Detect which cell encompasses the target text, then output its [x, y] center coordinate. 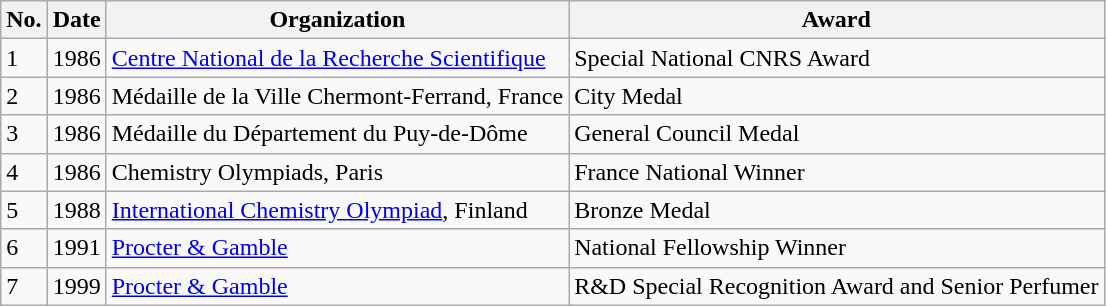
Bronze Medal [836, 210]
6 [24, 248]
Special National CNRS Award [836, 58]
National Fellowship Winner [836, 248]
Award [836, 20]
No. [24, 20]
Médaille de la Ville Chermont-Ferrand, France [337, 96]
5 [24, 210]
Chemistry Olympiads, Paris [337, 172]
2 [24, 96]
Date [76, 20]
City Medal [836, 96]
1 [24, 58]
4 [24, 172]
R&D Special Recognition Award and Senior Perfumer [836, 286]
1991 [76, 248]
1988 [76, 210]
7 [24, 286]
France National Winner [836, 172]
International Chemistry Olympiad, Finland [337, 210]
General Council Medal [836, 134]
Organization [337, 20]
Centre National de la Recherche Scientifique [337, 58]
3 [24, 134]
Médaille du Département du Puy-de-Dôme [337, 134]
1999 [76, 286]
